From the cell containing the given text, extract its center point as [x, y] coordinate. 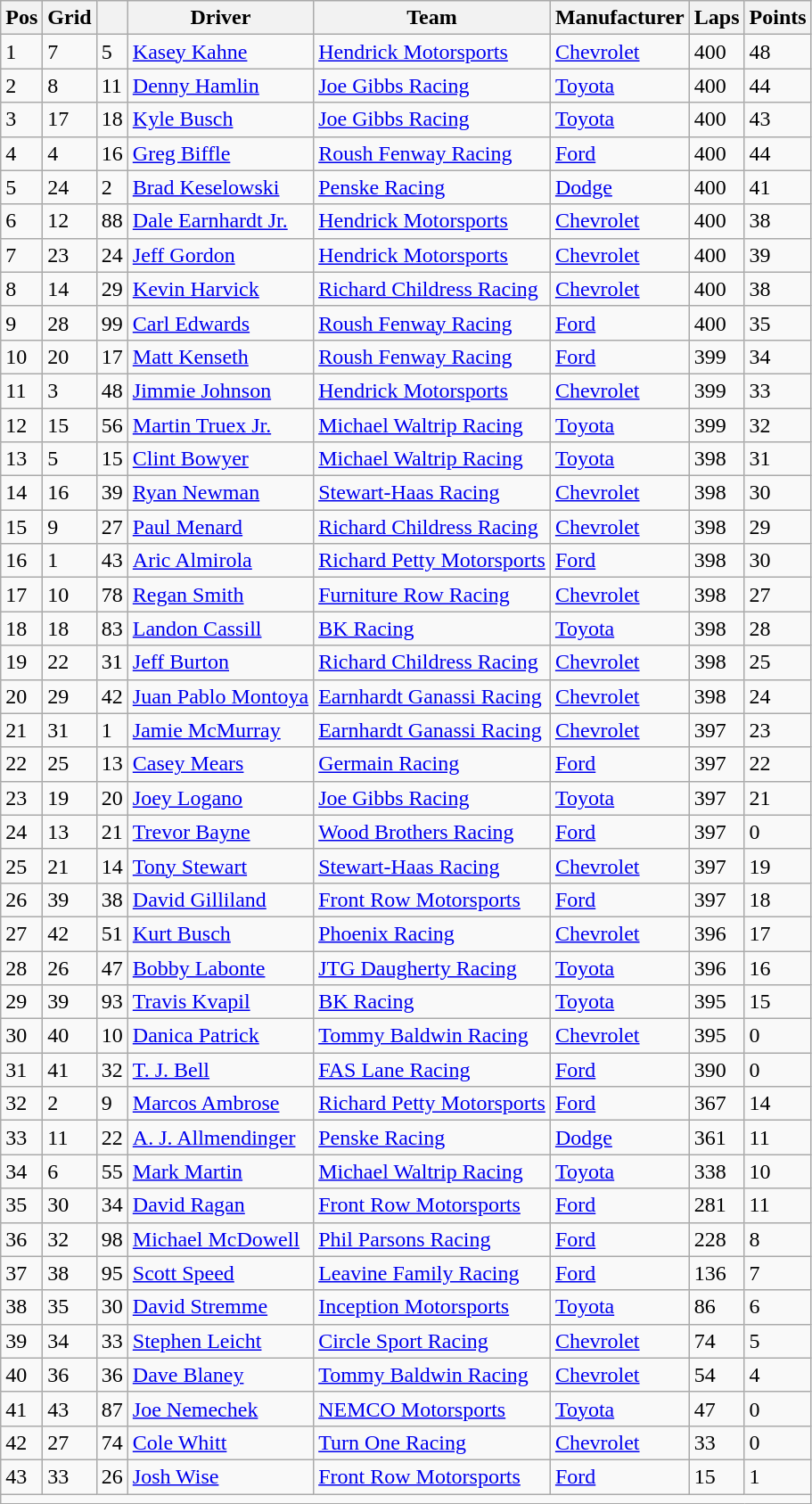
Joe Nemechek [220, 1409]
Pos [21, 18]
83 [112, 629]
95 [112, 1273]
Cole Whitt [220, 1442]
51 [112, 933]
Dale Earnhardt Jr. [220, 221]
98 [112, 1239]
NEMCO Motorsports [432, 1409]
Circle Sport Racing [432, 1341]
Jeff Gordon [220, 255]
Inception Motorsports [432, 1307]
Jimmie Johnson [220, 390]
56 [112, 425]
Joey Logano [220, 798]
Team [432, 18]
Points [777, 18]
Kurt Busch [220, 933]
Phil Parsons Racing [432, 1239]
Kasey Kahne [220, 52]
Denny Hamlin [220, 86]
Grid [70, 18]
Bobby Labonte [220, 967]
361 [717, 1138]
David Ragan [220, 1205]
136 [717, 1273]
93 [112, 1002]
Travis Kvapil [220, 1002]
Aric Almirola [220, 561]
Marcos Ambrose [220, 1104]
54 [717, 1375]
Stephen Leicht [220, 1341]
Kyle Busch [220, 119]
Regan Smith [220, 595]
55 [112, 1171]
Paul Menard [220, 527]
Jeff Burton [220, 662]
228 [717, 1239]
Phoenix Racing [432, 933]
78 [112, 595]
Michael McDowell [220, 1239]
390 [717, 1070]
Clint Bowyer [220, 459]
Landon Cassill [220, 629]
Greg Biffle [220, 153]
Driver [220, 18]
367 [717, 1104]
86 [717, 1307]
338 [717, 1171]
T. J. Bell [220, 1070]
Brad Keselowski [220, 187]
Dave Blaney [220, 1375]
Manufacturer [619, 18]
David Stremme [220, 1307]
A. J. Allmendinger [220, 1138]
88 [112, 221]
Juan Pablo Montoya [220, 696]
Laps [717, 18]
David Gilliland [220, 900]
87 [112, 1409]
99 [112, 323]
JTG Daugherty Racing [432, 967]
Germain Racing [432, 764]
Turn One Racing [432, 1442]
37 [21, 1273]
Martin Truex Jr. [220, 425]
Furniture Row Racing [432, 595]
Kevin Harvick [220, 289]
Scott Speed [220, 1273]
Mark Martin [220, 1171]
Casey Mears [220, 764]
Wood Brothers Racing [432, 832]
Trevor Bayne [220, 832]
Danica Patrick [220, 1036]
281 [717, 1205]
Leavine Family Racing [432, 1273]
Tony Stewart [220, 866]
Josh Wise [220, 1476]
Jamie McMurray [220, 730]
Carl Edwards [220, 323]
Matt Kenseth [220, 357]
Ryan Newman [220, 493]
FAS Lane Racing [432, 1070]
